Search for the cell housing the specified text and yield its (X, Y) center coordinate. 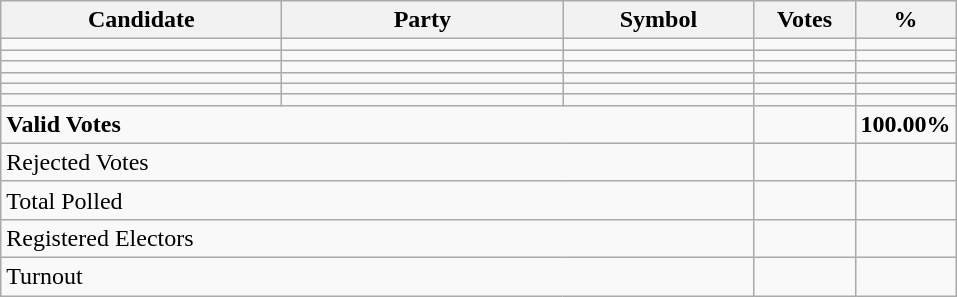
% (906, 20)
Party (422, 20)
100.00% (906, 124)
Total Polled (378, 200)
Candidate (142, 20)
Turnout (378, 276)
Votes (804, 20)
Valid Votes (378, 124)
Registered Electors (378, 238)
Rejected Votes (378, 162)
Symbol (658, 20)
